Identify which cell holds the provided text, then report its (X, Y) central coordinate. 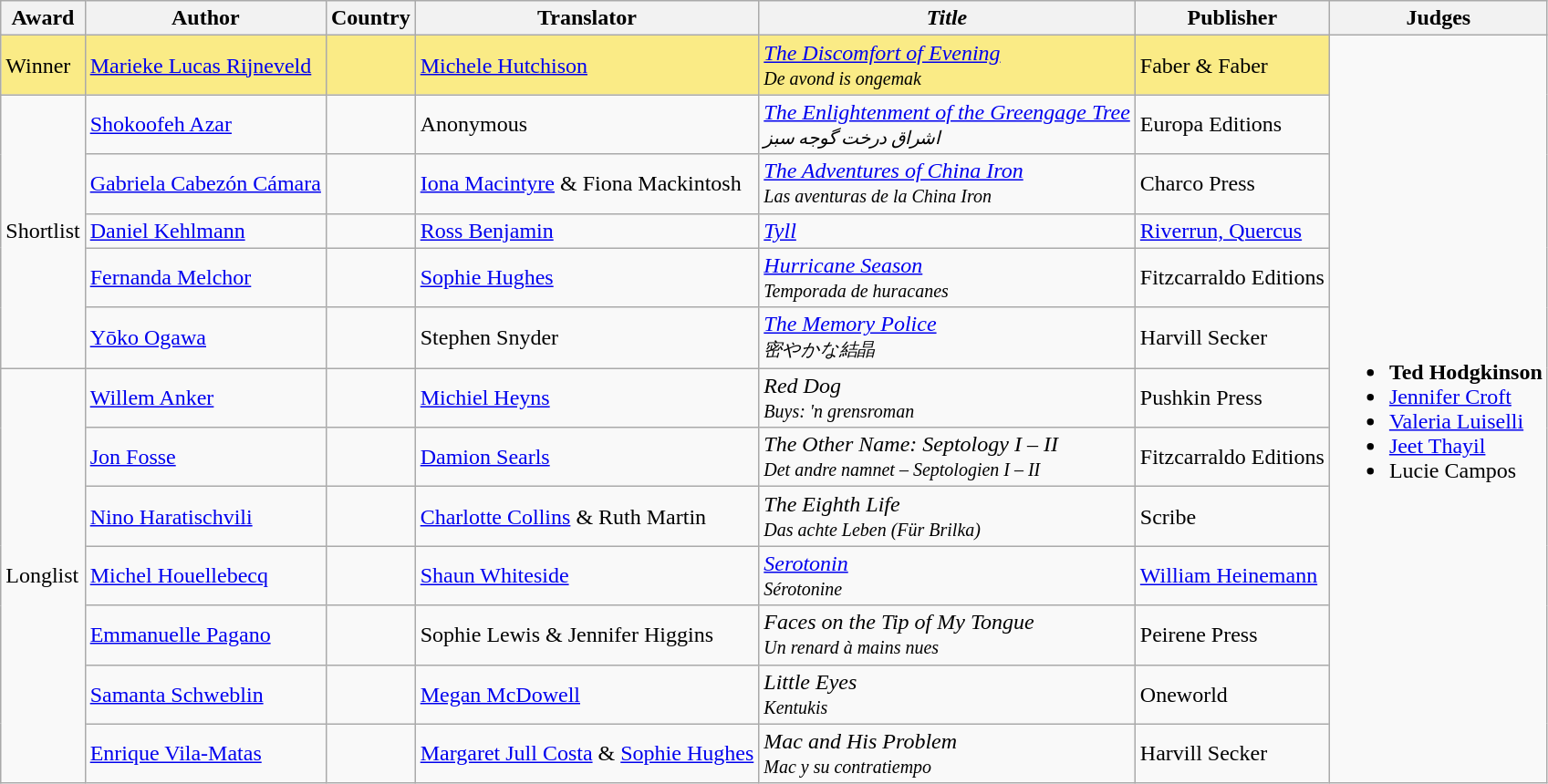
Oneworld (1231, 695)
Judges (1438, 18)
Enrique Vila-Matas (205, 753)
Faces on the Tip of My TongueUn renard à mains nues (947, 634)
Award (43, 18)
Gabriela Cabezón Cámara (205, 184)
The Memory Police密やかな結晶 (947, 337)
Michele Hutchison (587, 66)
Scribe (1231, 516)
Samanta Schweblin (205, 695)
The Enlightenment of the Greengage Treeاشراق درخت گوجه سبز (947, 124)
Yōko Ogawa (205, 337)
The Other Name: Septology I – IIDet andre namnet – Septologien I – II (947, 458)
Ross Benjamin (587, 231)
Jon Fosse (205, 458)
Anonymous (587, 124)
Little EyesKentukis (947, 695)
Iona Macintyre & Fiona Mackintosh (587, 184)
Michiel Heyns (587, 397)
The Discomfort of EveningDe avond is ongemak (947, 66)
Author (205, 18)
Longlist (43, 576)
The Adventures of China IronLas aventuras de la China Iron (947, 184)
Winner (43, 66)
Peirene Press (1231, 634)
Nino Haratischvili (205, 516)
Tyll (947, 231)
Charlotte Collins & Ruth Martin (587, 516)
Riverrun, Quercus (1231, 231)
Margaret Jull Costa & Sophie Hughes (587, 753)
Michel Houellebecq (205, 576)
Daniel Kehlmann (205, 231)
Title (947, 18)
Translator (587, 18)
Ted HodgkinsonJennifer CroftValeria LuiselliJeet ThayilLucie Campos (1438, 409)
Megan McDowell (587, 695)
Mac and His ProblemMac y su contratiempo (947, 753)
Shaun Whiteside (587, 576)
Shortlist (43, 232)
Willem Anker (205, 397)
Europa Editions (1231, 124)
Stephen Snyder (587, 337)
Fernanda Melchor (205, 277)
Shokoofeh Azar (205, 124)
Publisher (1231, 18)
Country (370, 18)
Faber & Faber (1231, 66)
Charco Press (1231, 184)
William Heinemann (1231, 576)
Red DogBuys: 'n grensroman (947, 397)
Pushkin Press (1231, 397)
Hurricane SeasonTemporada de huracanes (947, 277)
Sophie Hughes (587, 277)
Sophie Lewis & Jennifer Higgins (587, 634)
The Eighth LifeDas achte Leben (Für Brilka) (947, 516)
SerotoninSérotonine (947, 576)
Damion Searls (587, 458)
Marieke Lucas Rijneveld (205, 66)
Emmanuelle Pagano (205, 634)
